Detect which cell encompasses the target text, then output its (x, y) center coordinate. 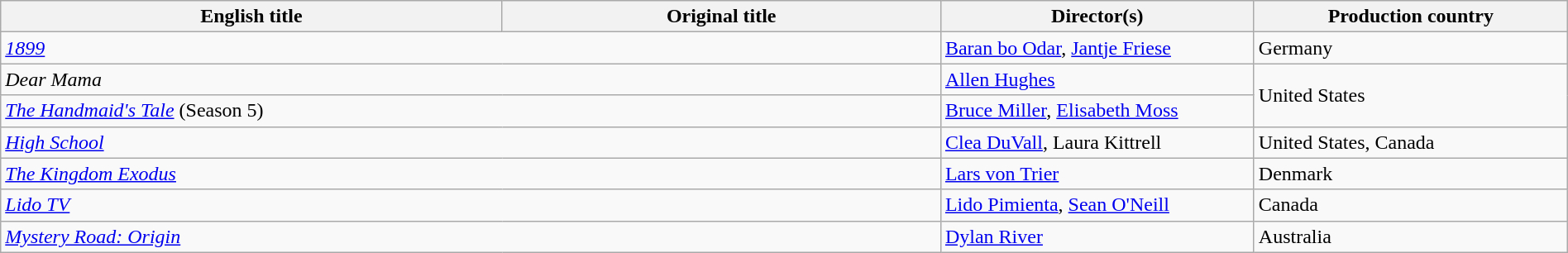
Germany (1411, 48)
Original title (721, 17)
Lido Pimienta, Sean O'Neill (1097, 205)
English title (251, 17)
Production country (1411, 17)
Dylan River (1097, 236)
Clea DuVall, Laura Kittrell (1097, 142)
The Handmaid's Tale (Season 5) (471, 111)
Lars von Trier (1097, 174)
Dear Mama (471, 79)
High School (471, 142)
Mystery Road: Origin (471, 236)
Director(s) (1097, 17)
United States (1411, 95)
Australia (1411, 236)
Bruce Miller, Elisabeth Moss (1097, 111)
1899 (471, 48)
The Kingdom Exodus (471, 174)
Lido TV (471, 205)
Denmark (1411, 174)
United States, Canada (1411, 142)
Baran bo Odar, Jantje Friese (1097, 48)
Canada (1411, 205)
Allen Hughes (1097, 79)
